For the text-containing cell, return its midpoint in (X, Y) coordinate format. 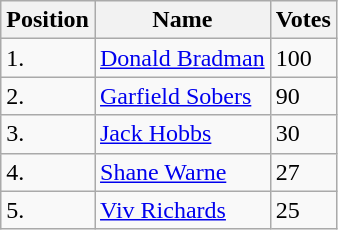
4. (48, 172)
2. (48, 96)
Jack Hobbs (182, 134)
Donald Bradman (182, 58)
5. (48, 210)
3. (48, 134)
Garfield Sobers (182, 96)
30 (303, 134)
90 (303, 96)
27 (303, 172)
1. (48, 58)
25 (303, 210)
Name (182, 20)
100 (303, 58)
Position (48, 20)
Viv Richards (182, 210)
Votes (303, 20)
Shane Warne (182, 172)
